Search for the cell housing the specified text and yield its [X, Y] center coordinate. 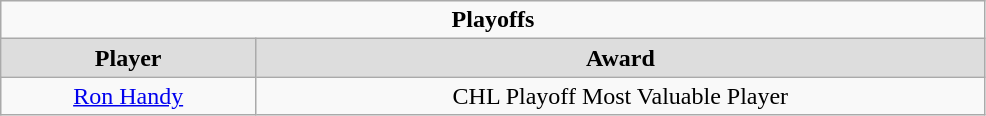
Award [621, 58]
CHL Playoff Most Valuable Player [621, 96]
Playoffs [493, 20]
Player [128, 58]
Ron Handy [128, 96]
